Identify which cell holds the provided text, then report its [X, Y] central coordinate. 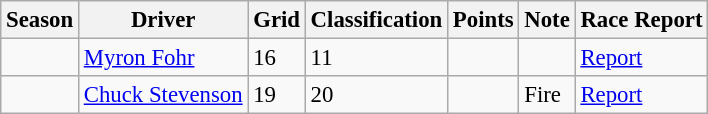
Note [547, 20]
Season [40, 20]
Grid [276, 20]
Fire [547, 95]
Myron Fohr [162, 58]
20 [376, 95]
Points [484, 20]
Classification [376, 20]
11 [376, 58]
Chuck Stevenson [162, 95]
Race Report [642, 20]
Driver [162, 20]
19 [276, 95]
16 [276, 58]
